For the text-containing cell, return its midpoint in [x, y] coordinate format. 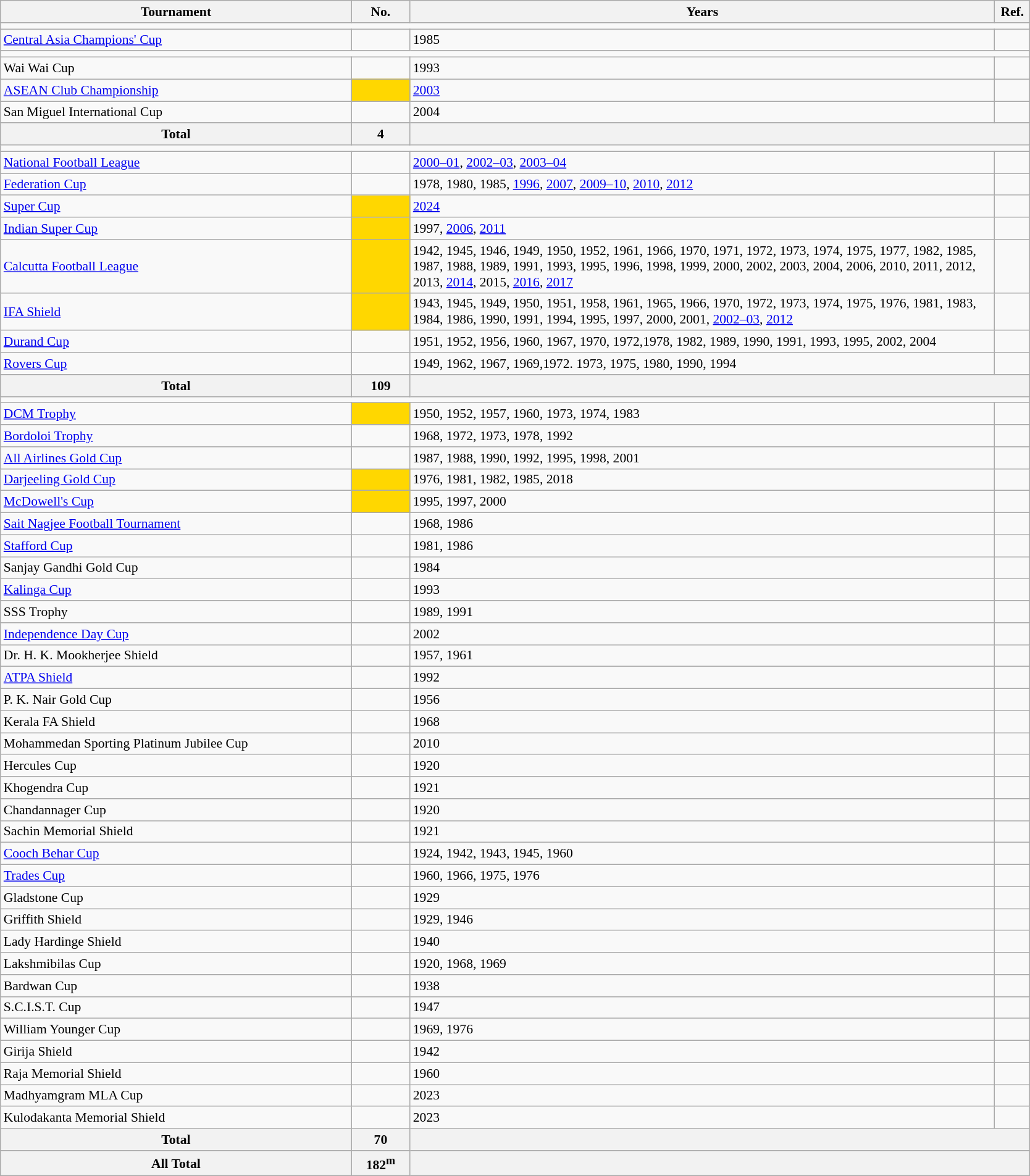
IFA Shield [176, 311]
Sachin Memorial Shield [176, 832]
Khogendra Cup [176, 788]
1960 [703, 1074]
Kulodakanta Memorial Shield [176, 1118]
2003 [703, 90]
1984 [703, 568]
Stafford Cup [176, 546]
Madhyamgram MLA Cup [176, 1096]
109 [380, 386]
1992 [703, 678]
Rovers Cup [176, 364]
2024 [703, 207]
2004 [703, 112]
William Younger Cup [176, 1030]
1989, 1991 [703, 612]
1987, 1988, 1990, 1992, 1995, 1998, 2001 [703, 458]
1929, 1946 [703, 920]
Durand Cup [176, 342]
Sanjay Gandhi Gold Cup [176, 568]
Sait Nagjee Football Tournament [176, 524]
1938 [703, 986]
1968, 1972, 1973, 1978, 1992 [703, 436]
Mohammedan Sporting Platinum Jubilee Cup [176, 744]
All Total [176, 1163]
1949, 1962, 1967, 1969,1972. 1973, 1975, 1980, 1990, 1994 [703, 364]
1978, 1980, 1985, 1996, 2007, 2009–10, 2010, 2012 [703, 185]
ATPA Shield [176, 678]
Kerala FA Shield [176, 722]
1929 [703, 898]
1951, 1952, 1956, 1960, 1967, 1970, 1972,1978, 1982, 1989, 1990, 1991, 1993, 1995, 2002, 2004 [703, 342]
1968, 1986 [703, 524]
1960, 1966, 1975, 1976 [703, 876]
1950, 1952, 1957, 1960, 1973, 1974, 1983 [703, 414]
ASEAN Club Championship [176, 90]
Super Cup [176, 207]
Central Asia Champions' Cup [176, 40]
Chandannager Cup [176, 810]
P. K. Nair Gold Cup [176, 700]
Cooch Behar Cup [176, 854]
Lakshmibilas Cup [176, 964]
Trades Cup [176, 876]
Bardwan Cup [176, 986]
Lady Hardinge Shield [176, 942]
Raja Memorial Shield [176, 1074]
1976, 1981, 1982, 1985, 2018 [703, 480]
1924, 1942, 1943, 1945, 1960 [703, 854]
S.C.I.S.T. Cup [176, 1007]
Girija Shield [176, 1052]
1957, 1961 [703, 656]
All Airlines Gold Cup [176, 458]
Independence Day Cup [176, 634]
Gladstone Cup [176, 898]
Calcutta Football League [176, 267]
1985 [703, 40]
1981, 1986 [703, 546]
Federation Cup [176, 185]
Indian Super Cup [176, 228]
No. [380, 12]
1968 [703, 722]
182m [380, 1163]
1956 [703, 700]
1940 [703, 942]
1969, 1976 [703, 1030]
Bordoloi Trophy [176, 436]
2002 [703, 634]
2000–01, 2002–03, 2003–04 [703, 162]
Years [703, 12]
1942 [703, 1052]
McDowell's Cup [176, 502]
DCM Trophy [176, 414]
1920, 1968, 1969 [703, 964]
70 [380, 1140]
Ref. [1013, 12]
Wai Wai Cup [176, 69]
San Miguel International Cup [176, 112]
1947 [703, 1007]
National Football League [176, 162]
Griffith Shield [176, 920]
SSS Trophy [176, 612]
4 [380, 135]
1995, 1997, 2000 [703, 502]
Kalinga Cup [176, 590]
Hercules Cup [176, 766]
Darjeeling Gold Cup [176, 480]
2010 [703, 744]
Dr. H. K. Mookherjee Shield [176, 656]
1997, 2006, 2011 [703, 228]
Tournament [176, 12]
